Scan for the cell matching the given text and deliver its [x, y] coordinate at center. 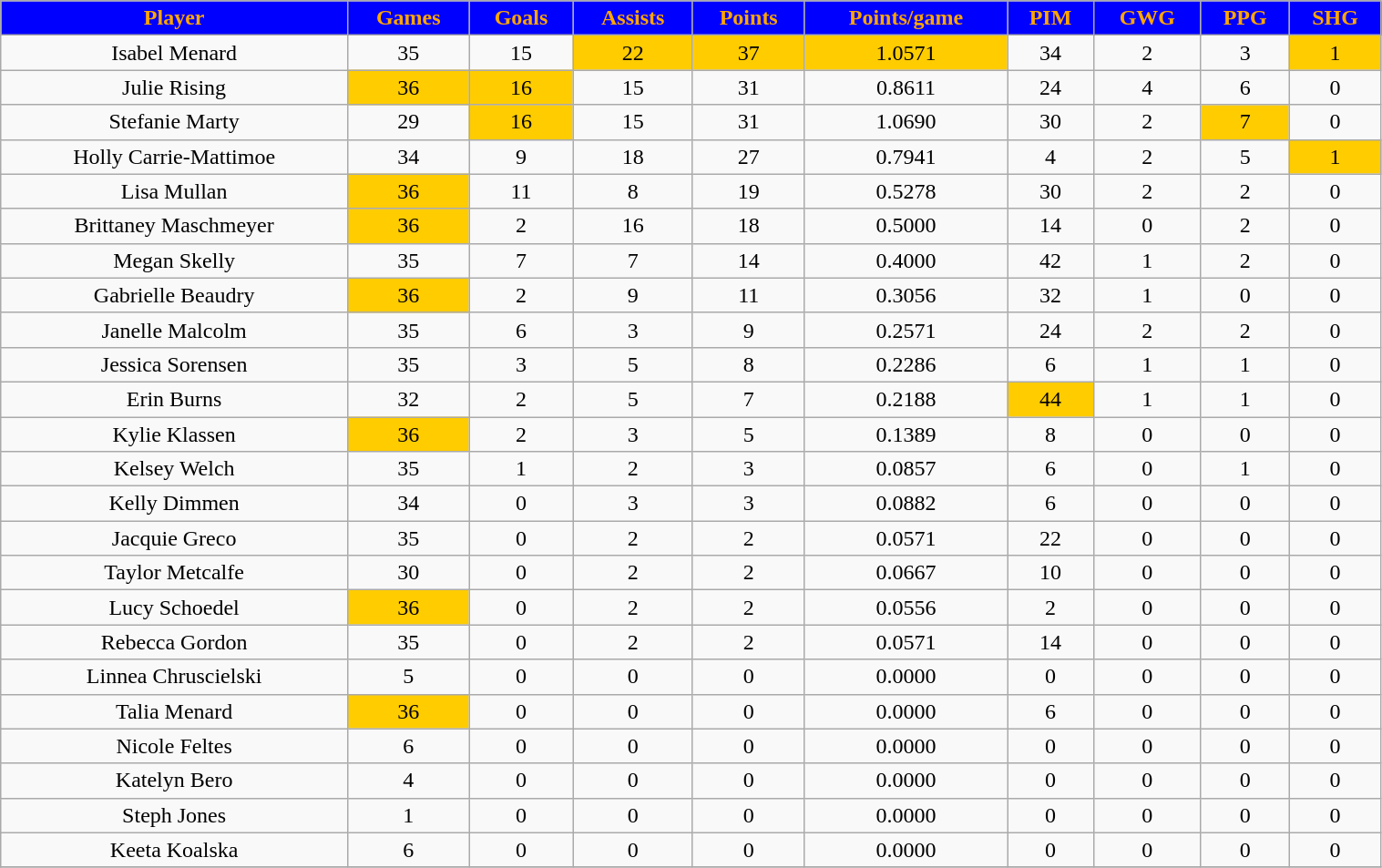
Steph Jones [175, 815]
Jacquie Greco [175, 538]
0.2188 [906, 399]
0.5000 [906, 226]
SHG [1336, 18]
Linnea Chruscielski [175, 677]
19 [749, 191]
Holly Carrie-Mattimoe [175, 157]
Keeta Koalska [175, 850]
Jessica Sorensen [175, 364]
Kelsey Welch [175, 469]
37 [749, 53]
29 [408, 122]
PIM [1050, 18]
0.2571 [906, 330]
Lucy Schoedel [175, 608]
0.0556 [906, 608]
Points/game [906, 18]
Kylie Klassen [175, 434]
Assists [632, 18]
0.0667 [906, 573]
GWG [1147, 18]
0.2286 [906, 364]
Isabel Menard [175, 53]
42 [1050, 260]
Games [408, 18]
Lisa Mullan [175, 191]
Nicole Feltes [175, 746]
Stefanie Marty [175, 122]
10 [1050, 573]
44 [1050, 399]
Brittaney Maschmeyer [175, 226]
Points [749, 18]
0.4000 [906, 260]
27 [749, 157]
1.0571 [906, 53]
1.0690 [906, 122]
0.0882 [906, 504]
Talia Menard [175, 711]
Megan Skelly [175, 260]
PPG [1244, 18]
0.3056 [906, 295]
0.0857 [906, 469]
Julie Rising [175, 87]
Goals [521, 18]
Erin Burns [175, 399]
Katelyn Bero [175, 781]
Kelly Dimmen [175, 504]
Janelle Malcolm [175, 330]
0.1389 [906, 434]
Player [175, 18]
Gabrielle Beaudry [175, 295]
Taylor Metcalfe [175, 573]
0.5278 [906, 191]
0.8611 [906, 87]
Rebecca Gordon [175, 642]
0.7941 [906, 157]
